For the text-containing cell, return its midpoint in (X, Y) coordinate format. 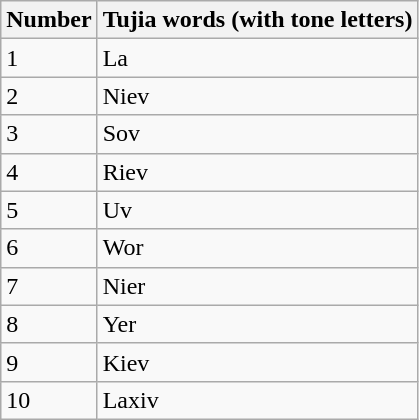
Riev (258, 172)
La (258, 58)
Tujia words (with tone letters) (258, 20)
Uv (258, 210)
2 (49, 96)
1 (49, 58)
10 (49, 400)
Laxiv (258, 400)
8 (49, 324)
4 (49, 172)
Niev (258, 96)
Kiev (258, 362)
Sov (258, 134)
6 (49, 248)
9 (49, 362)
5 (49, 210)
7 (49, 286)
3 (49, 134)
Nier (258, 286)
Wor (258, 248)
Number (49, 20)
Yer (258, 324)
